Identify which cell holds the provided text, then report its (X, Y) central coordinate. 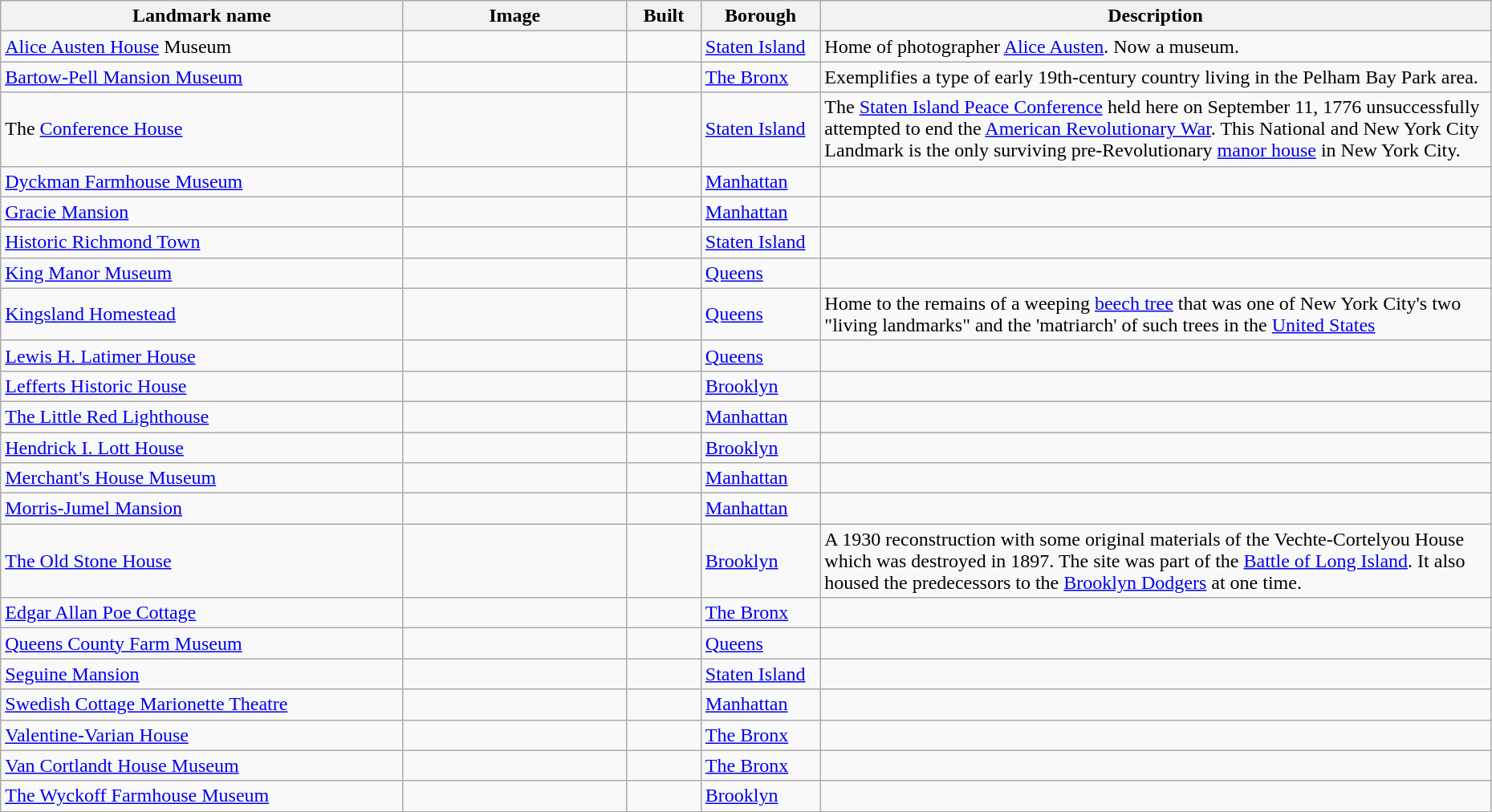
Lefferts Historic House (202, 386)
King Manor Museum (202, 273)
Historic Richmond Town (202, 242)
Van Cortlandt House Museum (202, 765)
Description (1156, 16)
Merchant's House Museum (202, 478)
The Conference House (202, 129)
Home of photographer Alice Austen. Now a museum. (1156, 47)
Edgar Allan Poe Cottage (202, 613)
Borough (761, 16)
Landmark name (202, 16)
Morris-Jumel Mansion (202, 509)
Built (663, 16)
Exemplifies a type of early 19th-century country living in the Pelham Bay Park area. (1156, 77)
The Little Red Lighthouse (202, 416)
Queens County Farm Museum (202, 644)
Swedish Cottage Marionette Theatre (202, 704)
Valentine-Varian House (202, 735)
The Wyckoff Farmhouse Museum (202, 796)
Hendrick I. Lott House (202, 447)
Dyckman Farmhouse Museum (202, 181)
Kingsland Homestead (202, 315)
Alice Austen House Museum (202, 47)
Bartow-Pell Mansion Museum (202, 77)
Seguine Mansion (202, 674)
Gracie Mansion (202, 212)
Lewis H. Latimer House (202, 355)
Image (514, 16)
The Old Stone House (202, 561)
